Output the (X, Y) coordinate of the center of the cell containing the given text.  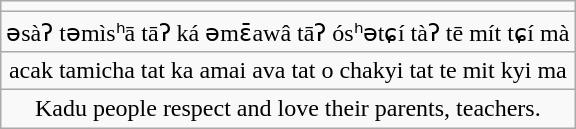
Kadu people respect and love their parents, teachers. (288, 108)
acak tamicha tat ka amai ava tat o chakyi tat te mit kyi ma (288, 70)
əsàʔ təmìsʰā tāʔ ká əmɛ̄awâ tāʔ ósʰətɕí tàʔ tē mít tɕí mà (288, 32)
